Scan for the cell matching the given text and deliver its [X, Y] coordinate at center. 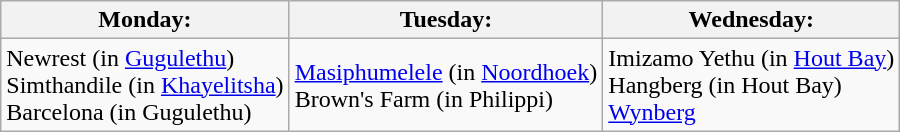
Tuesday: [446, 20]
Imizamo Yethu (in Hout Bay)Hangberg (in Hout Bay)Wynberg [752, 85]
Monday: [145, 20]
Newrest (in Gugulethu)Simthandile (in Khayelitsha)Barcelona (in Gugulethu) [145, 85]
Wednesday: [752, 20]
Masiphumelele (in Noordhoek)Brown's Farm (in Philippi) [446, 85]
